Identify which cell holds the provided text, then report its (x, y) central coordinate. 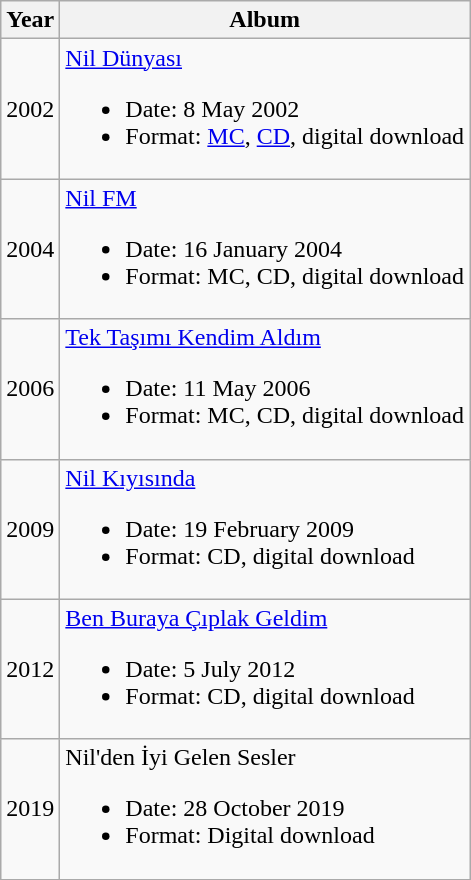
2019 (30, 809)
Nil'den İyi Gelen SeslerDate: 28 October 2019Format: Digital download (265, 809)
Nil DünyasıDate: 8 May 2002Format: MC, CD, digital download (265, 109)
2012 (30, 669)
Year (30, 20)
2002 (30, 109)
Tek Taşımı Kendim AldımDate: 11 May 2006Format: MC, CD, digital download (265, 389)
Album (265, 20)
2009 (30, 529)
2004 (30, 249)
2006 (30, 389)
Nil KıyısındaDate: 19 February 2009Format: CD, digital download (265, 529)
Nil FMDate: 16 January 2004Format: MC, CD, digital download (265, 249)
Ben Buraya Çıplak GeldimDate: 5 July 2012Format: CD, digital download (265, 669)
